Return [X, Y] of the center of cell containing provided text 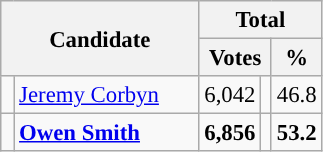
46.8 [296, 95]
6,042 [230, 95]
Candidate [100, 38]
% [296, 58]
Votes [236, 58]
Jeremy Corbyn [106, 95]
Owen Smith [106, 133]
53.2 [296, 133]
Total [260, 20]
6,856 [230, 133]
